Determine the (x, y) coordinate at the center of the cell enclosing the given text.  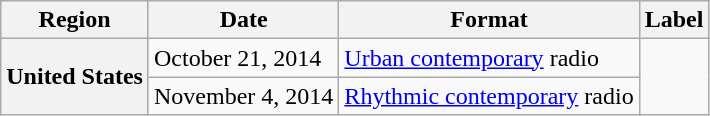
November 4, 2014 (243, 96)
Format (489, 20)
Date (243, 20)
Urban contemporary radio (489, 58)
October 21, 2014 (243, 58)
Rhythmic contemporary radio (489, 96)
Label (674, 20)
Region (75, 20)
United States (75, 77)
